For the text-containing cell, return its midpoint in (X, Y) coordinate format. 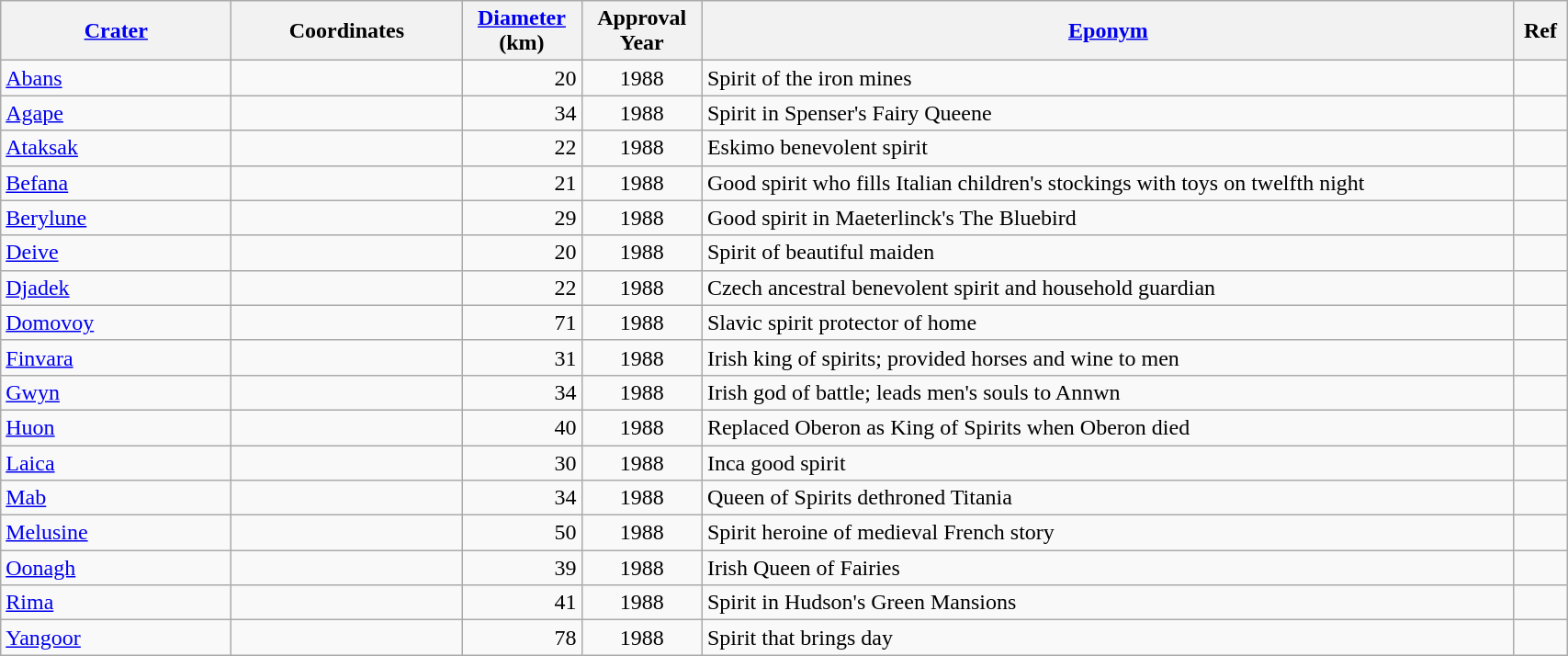
Irish Queen of Fairies (1108, 568)
Spirit of the iron mines (1108, 78)
Spirit that brings day (1108, 638)
Spirit of beautiful maiden (1108, 253)
29 (522, 218)
Agape (116, 113)
Diameter(km) (522, 31)
Crater (116, 31)
78 (522, 638)
39 (522, 568)
Czech ancestral benevolent spirit and household guardian (1108, 288)
40 (522, 427)
Yangoor (116, 638)
Gwyn (116, 392)
Mab (116, 498)
21 (522, 183)
50 (522, 533)
Oonagh (116, 568)
Eskimo benevolent spirit (1108, 148)
Finvara (116, 357)
ApprovalYear (641, 31)
30 (522, 462)
Eponym (1108, 31)
Replaced Oberon as King of Spirits when Oberon died (1108, 427)
Deive (116, 253)
Coordinates (347, 31)
Spirit in Hudson's Green Mansions (1108, 603)
Laica (116, 462)
Melusine (116, 533)
Inca good spirit (1108, 462)
Slavic spirit protector of home (1108, 322)
71 (522, 322)
Ref (1540, 31)
41 (522, 603)
Good spirit in Maeterlinck's The Bluebird (1108, 218)
Good spirit who fills Italian children's stockings with toys on twelfth night (1108, 183)
Berylune (116, 218)
Ataksak (116, 148)
Abans (116, 78)
31 (522, 357)
Domovoy (116, 322)
Huon (116, 427)
Spirit in Spenser's Fairy Queene (1108, 113)
Befana (116, 183)
Spirit heroine of medieval French story (1108, 533)
Irish king of spirits; provided horses and wine to men (1108, 357)
Queen of Spirits dethroned Titania (1108, 498)
Rima (116, 603)
Djadek (116, 288)
Irish god of battle; leads men's souls to Annwn (1108, 392)
